Determine the [X, Y] coordinate at the center of the cell enclosing the given text.  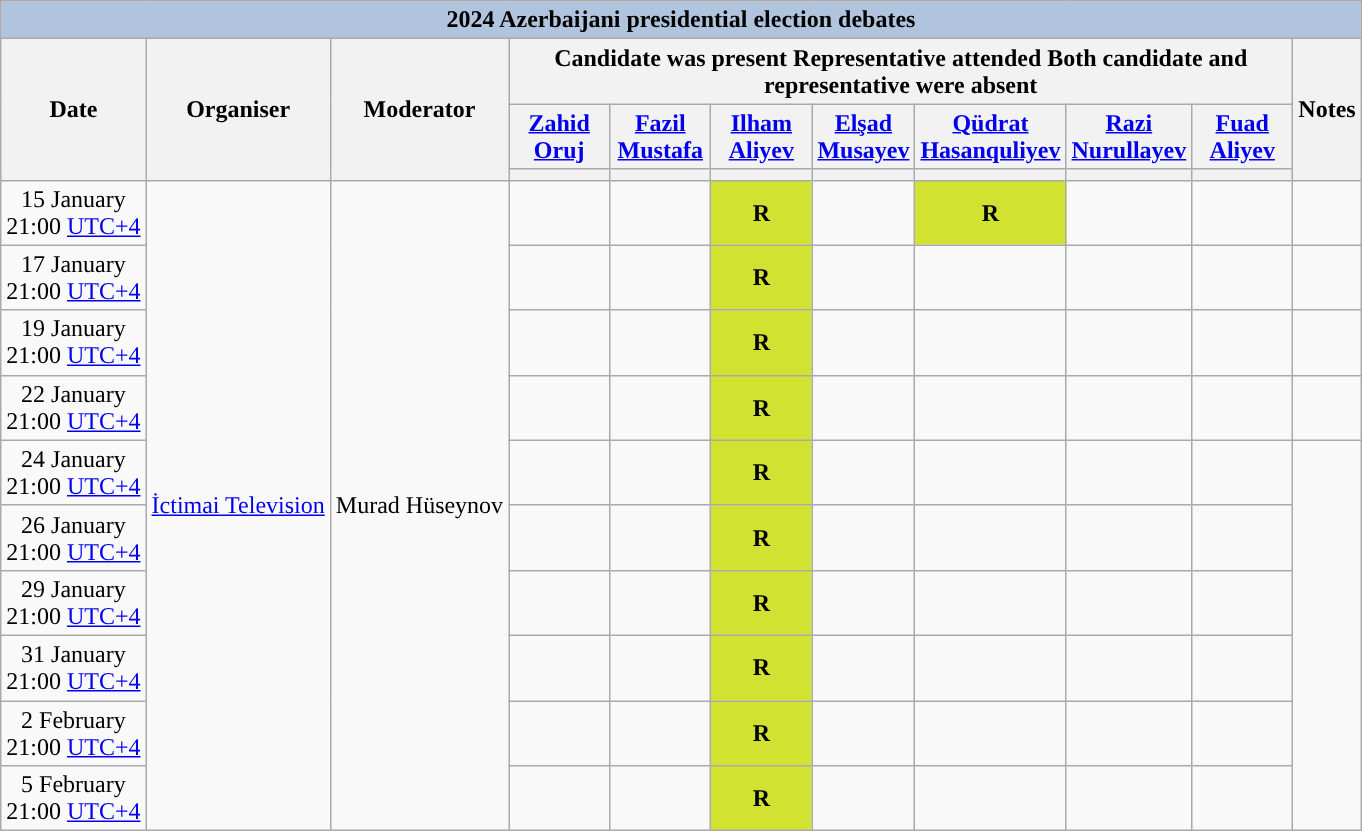
15 January21:00 UTC+4 [74, 212]
29 January21:00 UTC+4 [74, 602]
Murad Hüseynov [419, 506]
Fuad Aliyev [1242, 136]
5 February21:00 UTC+4 [74, 798]
Organiser [238, 110]
İctimai Television [238, 506]
Qüdrat Hasanquliyev [990, 136]
26 January21:00 UTC+4 [74, 538]
Fazil Mustafa [660, 136]
Ilham Aliyev [762, 136]
Notes [1327, 110]
Elşad Musayev [864, 136]
17 January21:00 UTC+4 [74, 278]
Razi Nurullayev [1129, 136]
Candidate was present Representative attended Both candidate and representative were absent [901, 72]
24 January21:00 UTC+4 [74, 472]
2024 Azerbaijani presidential election debates [681, 20]
22 January21:00 UTC+4 [74, 408]
Zahid Oruj [560, 136]
2 February21:00 UTC+4 [74, 732]
19 January21:00 UTC+4 [74, 342]
Moderator [419, 110]
31 January21:00 UTC+4 [74, 668]
Date [74, 110]
